Pinpoint the cell where the given text exists, returning its [X, Y] midpoint coordinate. 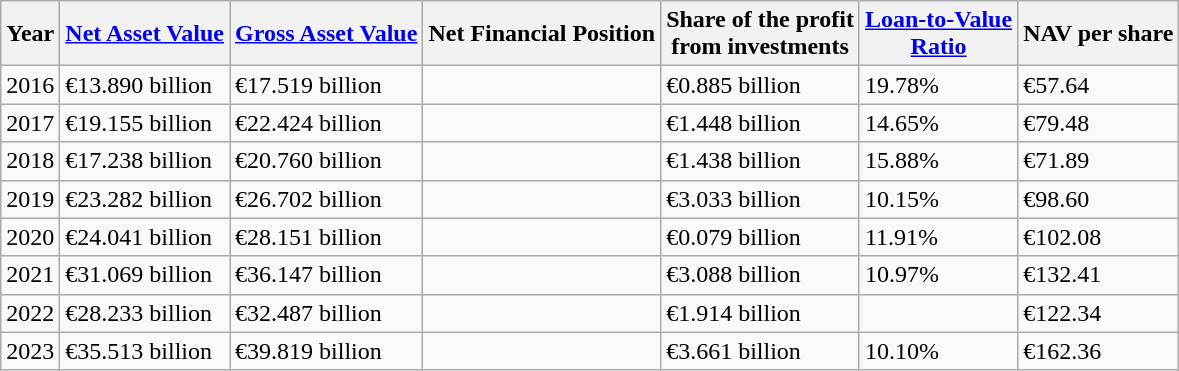
€28.151 billion [326, 237]
€36.147 billion [326, 275]
Gross Asset Value [326, 34]
€122.34 [1098, 313]
€102.08 [1098, 237]
€26.702 billion [326, 199]
2021 [30, 275]
Loan-to-ValueRatio [938, 34]
€1.448 billion [760, 123]
Share of the profitfrom investments [760, 34]
14.65% [938, 123]
€28.233 billion [145, 313]
2018 [30, 161]
€1.438 billion [760, 161]
2017 [30, 123]
€17.519 billion [326, 85]
€71.89 [1098, 161]
2019 [30, 199]
€31.069 billion [145, 275]
€24.041 billion [145, 237]
€3.033 billion [760, 199]
€3.661 billion [760, 351]
10.10% [938, 351]
Net Asset Value [145, 34]
NAV per share [1098, 34]
€32.487 billion [326, 313]
€35.513 billion [145, 351]
2020 [30, 237]
Net Financial Position [542, 34]
€162.36 [1098, 351]
€22.424 billion [326, 123]
€0.079 billion [760, 237]
11.91% [938, 237]
10.97% [938, 275]
€132.41 [1098, 275]
€19.155 billion [145, 123]
15.88% [938, 161]
19.78% [938, 85]
€57.64 [1098, 85]
€23.282 billion [145, 199]
€98.60 [1098, 199]
2016 [30, 85]
€0.885 billion [760, 85]
€17.238 billion [145, 161]
Year [30, 34]
€1.914 billion [760, 313]
€13.890 billion [145, 85]
€20.760 billion [326, 161]
2022 [30, 313]
10.15% [938, 199]
€79.48 [1098, 123]
2023 [30, 351]
€3.088 billion [760, 275]
€39.819 billion [326, 351]
